Return [x, y] of the center of cell containing provided text 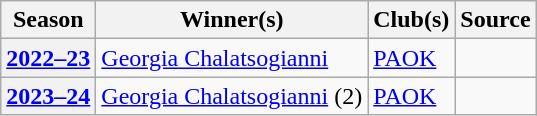
Source [496, 20]
2023–24 [48, 96]
Georgia Chalatsogianni (2) [232, 96]
Season [48, 20]
Club(s) [412, 20]
Winner(s) [232, 20]
2022–23 [48, 58]
Georgia Chalatsogianni [232, 58]
